Detect which cell encompasses the target text, then output its [x, y] center coordinate. 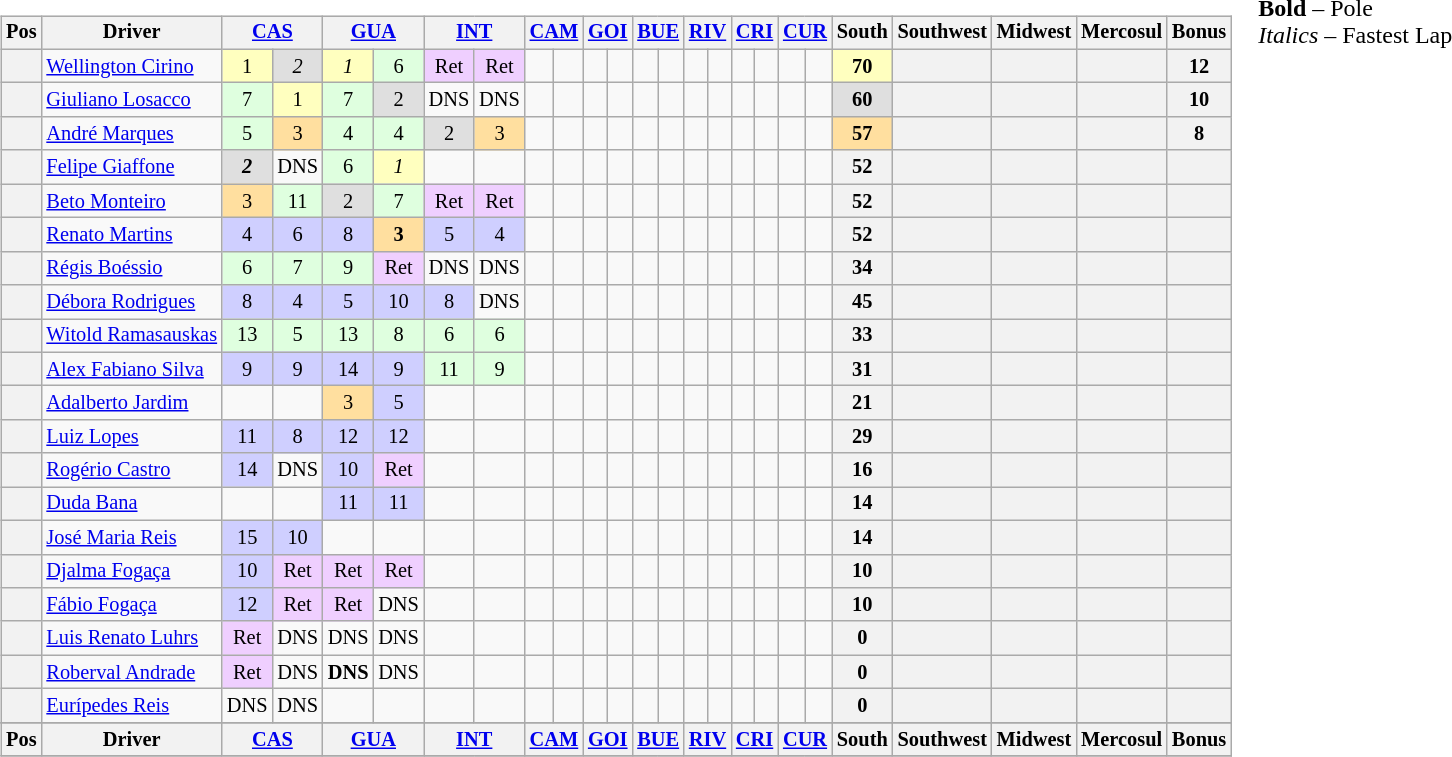
José Maria Reis [131, 537]
Djalma Fogaça [131, 571]
Renato Martins [131, 235]
70 [862, 66]
Luis Renato Luhrs [131, 638]
29 [862, 437]
45 [862, 302]
Débora Rodrigues [131, 302]
Wellington Cirino [131, 66]
15 [247, 537]
Luiz Lopes [131, 437]
34 [862, 268]
Alex Fabiano Silva [131, 369]
Giuliano Losacco [131, 100]
Beto Monteiro [131, 201]
Régis Boéssio [131, 268]
Felipe Giaffone [131, 167]
Adalberto Jardim [131, 403]
57 [862, 134]
Eurípedes Reis [131, 706]
Fábio Fogaça [131, 605]
60 [862, 100]
Rogério Castro [131, 470]
16 [862, 470]
21 [862, 403]
Duda Bana [131, 504]
Roberval Andrade [131, 672]
33 [862, 336]
Witold Ramasauskas [131, 336]
31 [862, 369]
André Marques [131, 134]
